Find where the given text appears and provide that cell's center as (x, y) coordinate. 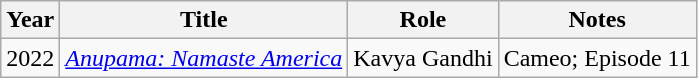
Kavya Gandhi (423, 58)
Title (204, 20)
Role (423, 20)
Cameo; Episode 11 (597, 58)
Notes (597, 20)
Year (30, 20)
Anupama: Namaste America (204, 58)
2022 (30, 58)
